Provide the [x, y] coordinate of the cell's center where the given text is located.  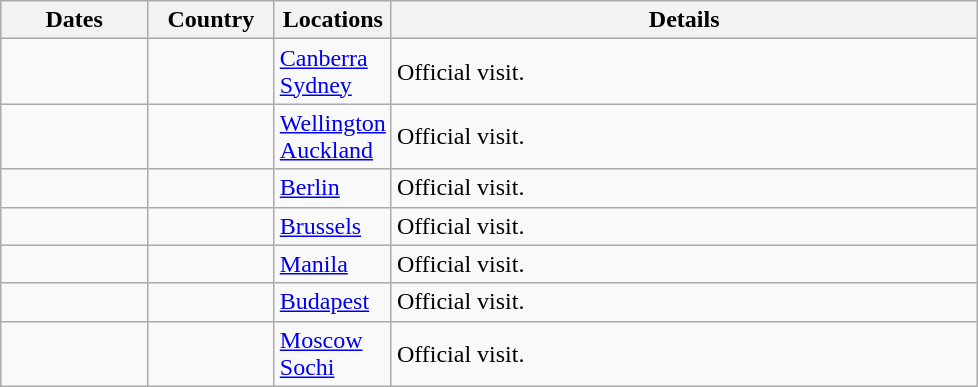
Dates [74, 20]
Berlin [332, 188]
Manila [332, 264]
CanberraSydney [332, 72]
Country [210, 20]
Brussels [332, 226]
Locations [332, 20]
MoscowSochi [332, 354]
Details [684, 20]
WellingtonAuckland [332, 136]
Budapest [332, 302]
